Pinpoint the cell where the given text exists, returning its (x, y) midpoint coordinate. 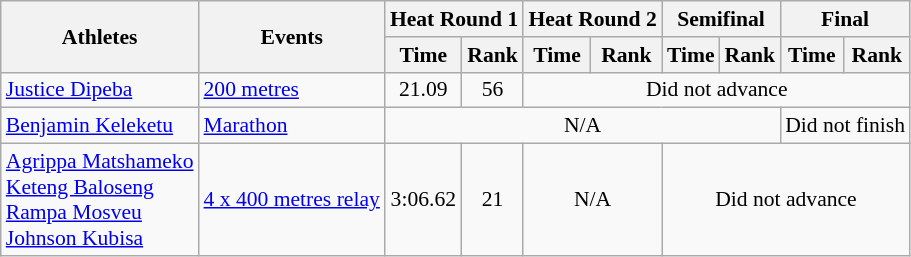
56 (493, 90)
Did not finish (845, 126)
21 (493, 200)
Benjamin Keleketu (100, 126)
Final (845, 19)
Events (292, 36)
Marathon (292, 126)
4 x 400 metres relay (292, 200)
Heat Round 2 (592, 19)
Athletes (100, 36)
Justice Dipeba (100, 90)
Semifinal (721, 19)
21.09 (424, 90)
Agrippa MatshamekoKeteng BalosengRampa MosveuJohnson Kubisa (100, 200)
200 metres (292, 90)
Heat Round 1 (454, 19)
3:06.62 (424, 200)
